Output the (x, y) coordinate of the center of the cell containing the given text.  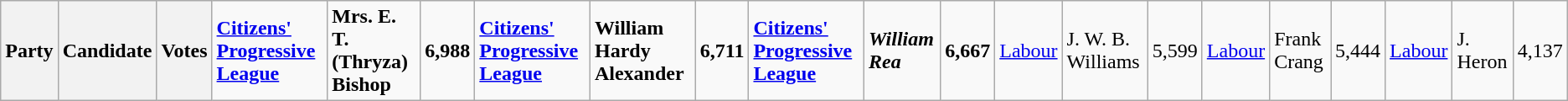
5,599 (1174, 50)
Candidate (107, 50)
6,988 (447, 50)
Votes (184, 50)
William Hardy Alexander (642, 50)
J. W. B. Williams (1105, 50)
5,444 (1357, 50)
6,667 (968, 50)
Frank Crang (1300, 50)
6,711 (722, 50)
4,137 (1540, 50)
Party (29, 50)
William Rea (903, 50)
J. Heron (1483, 50)
Mrs. E. T. (Thryza) Bishop (374, 50)
